Find where the given text appears and provide that cell's center as (X, Y) coordinate. 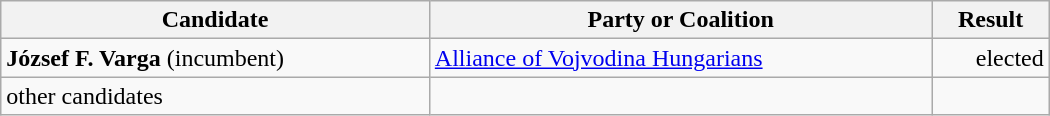
József F. Varga (incumbent) (216, 58)
Candidate (216, 20)
Alliance of Vojvodina Hungarians (680, 58)
Party or Coalition (680, 20)
elected (990, 58)
Result (990, 20)
other candidates (216, 96)
